Scan for the cell matching the given text and deliver its [x, y] coordinate at center. 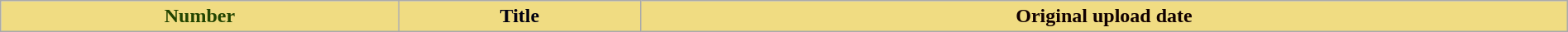
Original upload date [1105, 16]
Number [200, 16]
Title [519, 16]
